Output the (x, y) coordinate of the center of the cell containing the given text.  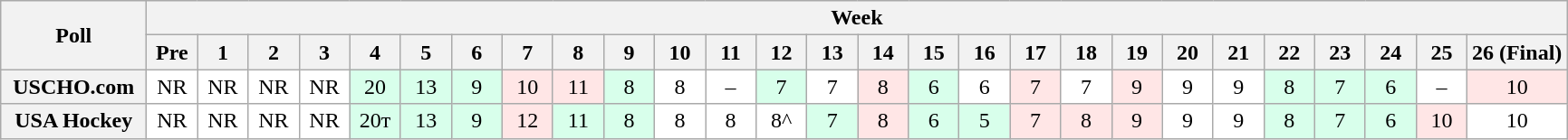
17 (1035, 52)
1 (223, 52)
26 (Final) (1516, 52)
19 (1137, 52)
USCHO.com (74, 87)
24 (1390, 52)
Pre (172, 52)
25 (1441, 52)
USA Hockey (74, 121)
2 (274, 52)
20т (375, 121)
4 (375, 52)
21 (1238, 52)
8^ (782, 121)
Week (857, 18)
18 (1086, 52)
15 (934, 52)
23 (1340, 52)
22 (1289, 52)
14 (883, 52)
3 (324, 52)
16 (985, 52)
Poll (74, 35)
